Pinpoint the cell where the given text exists, returning its (x, y) midpoint coordinate. 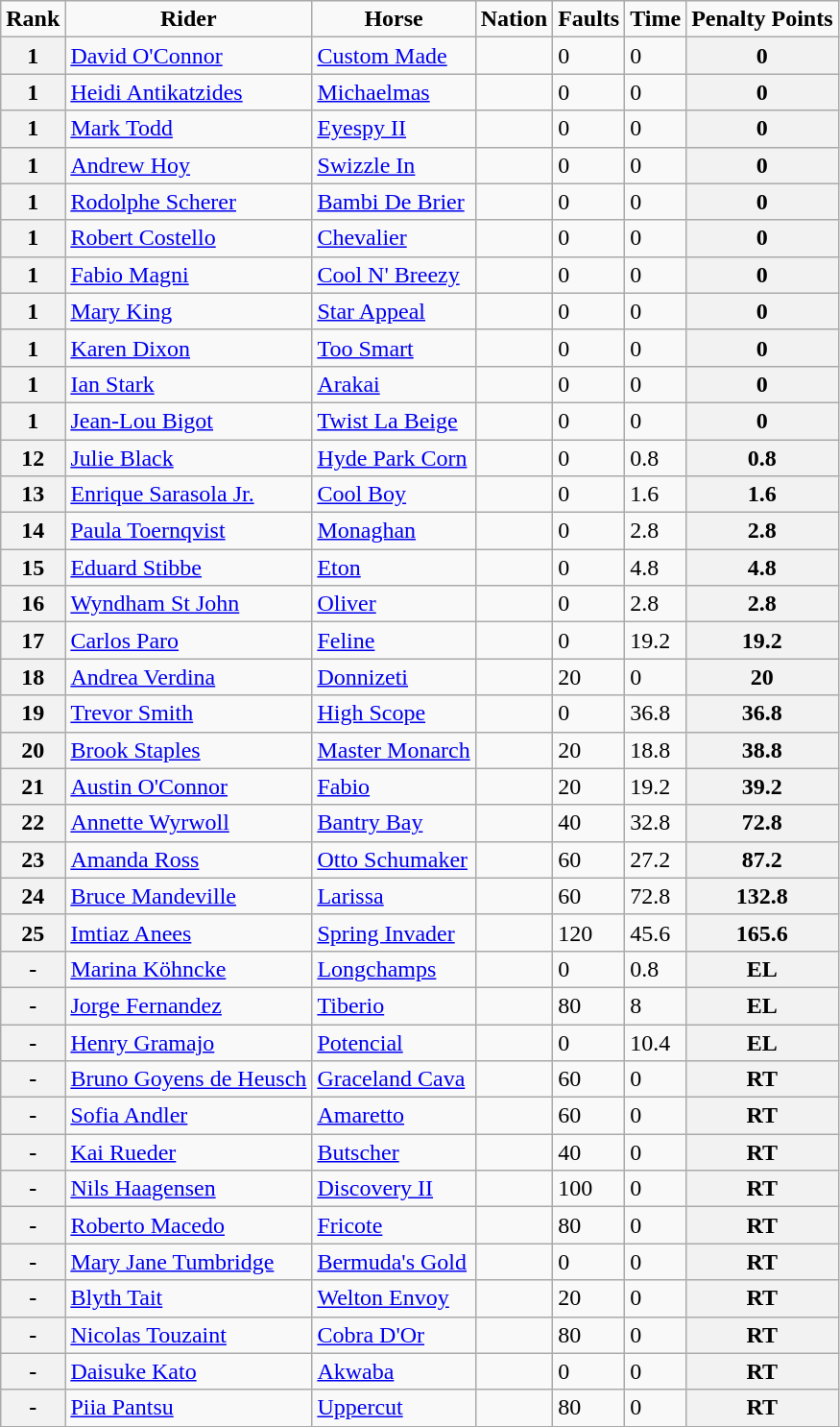
Annette Wyrwoll (188, 823)
Horse (394, 19)
Fricote (394, 1225)
27.2 (656, 859)
Twist La Beige (394, 421)
Arakai (394, 384)
Julie Black (188, 458)
25 (33, 932)
Custom Made (394, 56)
87.2 (762, 859)
Too Smart (394, 348)
Andrea Verdina (188, 677)
Daisuke Kato (188, 1371)
Kai Rueder (188, 1152)
Bruce Mandeville (188, 896)
Michaelmas (394, 92)
165.6 (762, 932)
Welton Envoy (394, 1298)
Robert Costello (188, 238)
Hyde Park Corn (394, 458)
10.4 (656, 1042)
Eduard Stibbe (188, 568)
12 (33, 458)
Amanda Ross (188, 859)
8 (656, 1005)
Rodolphe Scherer (188, 202)
24 (33, 896)
Blyth Tait (188, 1298)
Ian Stark (188, 384)
18 (33, 677)
Rank (33, 19)
Mark Todd (188, 129)
Chevalier (394, 238)
132.8 (762, 896)
Fabio Magni (188, 275)
Cool N' Breezy (394, 275)
Longchamps (394, 969)
Bambi De Brier (394, 202)
39.2 (762, 786)
Penalty Points (762, 19)
Potencial (394, 1042)
120 (589, 932)
Uppercut (394, 1408)
Cool Boy (394, 495)
38.8 (762, 750)
45.6 (656, 932)
Mary Jane Tumbridge (188, 1262)
100 (589, 1189)
Rider (188, 19)
Heidi Antikatzides (188, 92)
Bruno Goyens de Heusch (188, 1079)
Discovery II (394, 1189)
Andrew Hoy (188, 165)
Star Appeal (394, 311)
Mary King (188, 311)
Jorge Fernandez (188, 1005)
21 (33, 786)
Tiberio (394, 1005)
Spring Invader (394, 932)
Monaghan (394, 531)
Bermuda's Gold (394, 1262)
Amaretto (394, 1116)
Henry Gramajo (188, 1042)
Nation (514, 19)
Paula Toernqvist (188, 531)
Master Monarch (394, 750)
Carlos Paro (188, 641)
Faults (589, 19)
Butscher (394, 1152)
19 (33, 713)
Bantry Bay (394, 823)
Brook Staples (188, 750)
15 (33, 568)
32.8 (656, 823)
18.8 (656, 750)
17 (33, 641)
14 (33, 531)
Austin O'Connor (188, 786)
Oliver (394, 604)
Nicolas Touzaint (188, 1335)
Fabio (394, 786)
Time (656, 19)
Marina Köhncke (188, 969)
Larissa (394, 896)
Swizzle In (394, 165)
David O'Connor (188, 56)
Trevor Smith (188, 713)
Otto Schumaker (394, 859)
Jean-Lou Bigot (188, 421)
Piia Pantsu (188, 1408)
Akwaba (394, 1371)
Karen Dixon (188, 348)
16 (33, 604)
Eyespy II (394, 129)
23 (33, 859)
Donnizeti (394, 677)
Roberto Macedo (188, 1225)
Graceland Cava (394, 1079)
Imtiaz Anees (188, 932)
High Scope (394, 713)
Cobra D'Or (394, 1335)
Enrique Sarasola Jr. (188, 495)
Sofia Andler (188, 1116)
Wyndham St John (188, 604)
13 (33, 495)
22 (33, 823)
Feline (394, 641)
Nils Haagensen (188, 1189)
Eton (394, 568)
